Determine the [X, Y] coordinate at the center of the cell enclosing the given text.  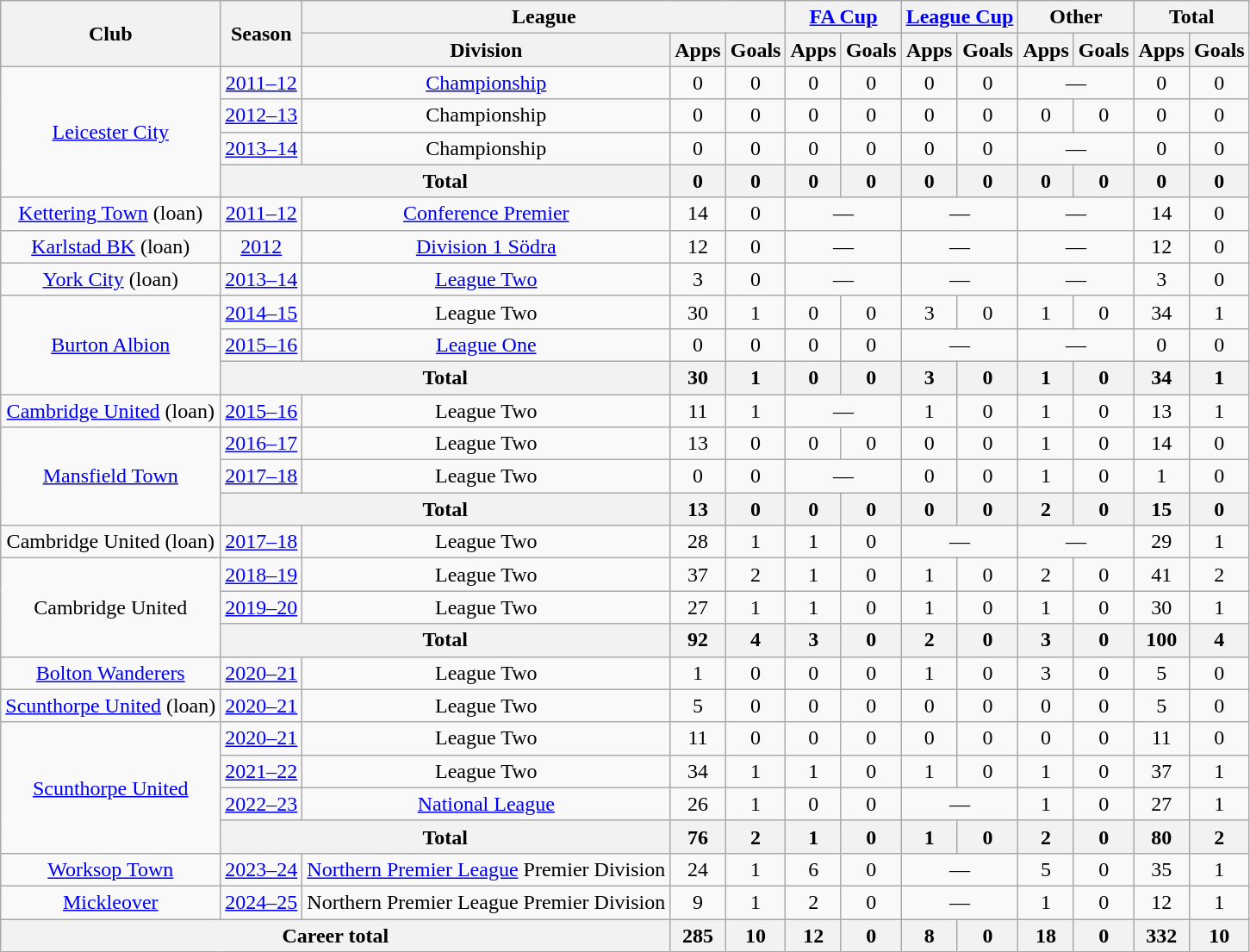
15 [1161, 509]
28 [698, 542]
18 [1046, 935]
2016–17 [262, 444]
Worksop Town [110, 869]
2012 [262, 246]
6 [813, 869]
9 [698, 902]
Career total [336, 935]
2023–24 [262, 869]
80 [1161, 837]
Kettering Town (loan) [110, 214]
2024–25 [262, 902]
Cambridge United [110, 607]
285 [698, 935]
Scunthorpe United (loan) [110, 706]
Karlstad BK (loan) [110, 246]
100 [1161, 640]
2018–19 [262, 575]
National League [486, 804]
League [544, 17]
41 [1161, 575]
League Cup [960, 17]
Bolton Wanderers [110, 673]
Division 1 Södra [486, 246]
Club [110, 34]
24 [698, 869]
92 [698, 640]
332 [1161, 935]
League One [486, 345]
Other [1076, 17]
Season [262, 34]
2019–20 [262, 607]
Division [486, 50]
76 [698, 837]
Conference Premier [486, 214]
26 [698, 804]
York City (loan) [110, 279]
2014–15 [262, 312]
Scunthorpe United [110, 787]
Leicester City [110, 132]
35 [1161, 869]
2021–22 [262, 771]
Mansfield Town [110, 476]
FA Cup [843, 17]
Mickleover [110, 902]
2012–13 [262, 115]
8 [929, 935]
2022–23 [262, 804]
29 [1161, 542]
Burton Albion [110, 345]
